Provide the (x, y) coordinate of the cell's center where the given text is located.  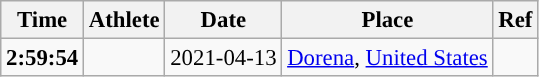
Dorena, United States (388, 58)
Ref (516, 20)
2021-04-13 (224, 58)
2:59:54 (42, 58)
Place (388, 20)
Time (42, 20)
Date (224, 20)
Athlete (124, 20)
